Return the [x, y] coordinate for the center point of the cell that contains the specified text.  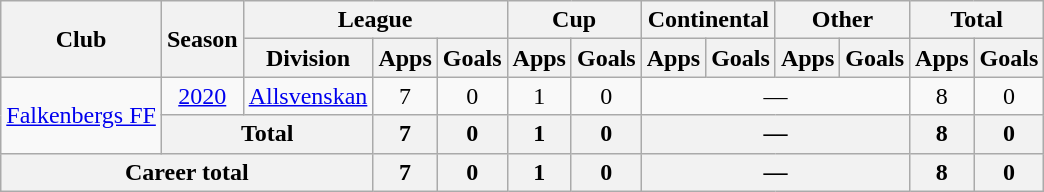
Allsvenskan [308, 96]
Cup [574, 20]
Division [308, 58]
Club [82, 39]
Falkenbergs FF [82, 115]
Continental [708, 20]
2020 [202, 96]
Season [202, 39]
Career total [187, 172]
Other [842, 20]
League [375, 20]
